Provide the (X, Y) coordinate of the cell's center where the given text is located.  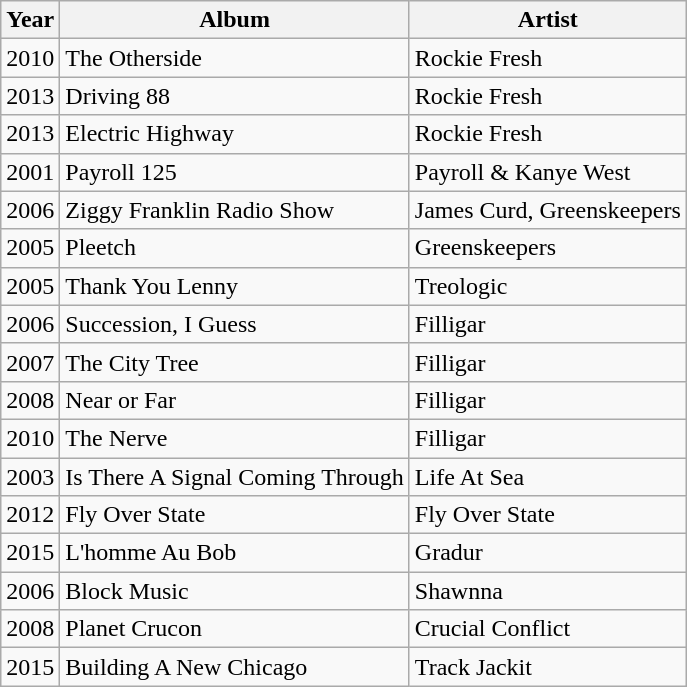
2007 (30, 362)
The Otherside (235, 58)
Succession, I Guess (235, 324)
Gradur (548, 553)
Pleetch (235, 248)
Thank You Lenny (235, 286)
Payroll & Kanye West (548, 172)
Building A New Chicago (235, 667)
2012 (30, 515)
Track Jackit (548, 667)
Ziggy Franklin Radio Show (235, 210)
Year (30, 20)
2003 (30, 477)
Shawnna (548, 591)
James Curd, Greenskeepers (548, 210)
Block Music (235, 591)
L'homme Au Bob (235, 553)
Near or Far (235, 400)
Is There A Signal Coming Through (235, 477)
Album (235, 20)
Electric Highway (235, 134)
The City Tree (235, 362)
2001 (30, 172)
Life At Sea (548, 477)
Crucial Conflict (548, 629)
Driving 88 (235, 96)
Artist (548, 20)
The Nerve (235, 438)
Treologic (548, 286)
Greenskeepers (548, 248)
Planet Crucon (235, 629)
Payroll 125 (235, 172)
